Scan for the cell matching the given text and deliver its (X, Y) coordinate at center. 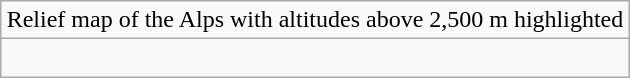
Relief map of the Alps with altitudes above 2,500 m highlighted (315, 20)
